Determine the [X, Y] coordinate at the center of the cell enclosing the given text.  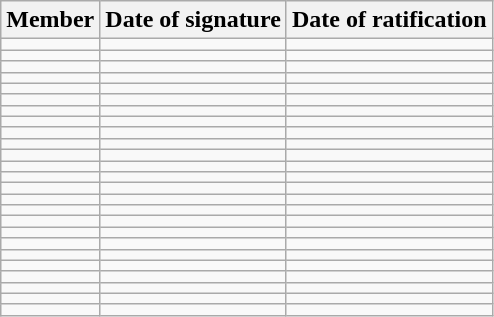
Date of signature [194, 20]
Member [50, 20]
Date of ratification [389, 20]
